Determine the [X, Y] coordinate at the center of the cell enclosing the given text.  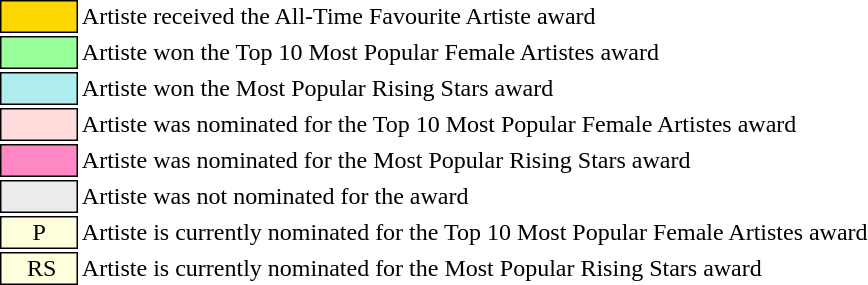
P [38, 232]
RS [38, 268]
